Provide the [x, y] coordinate of the cell's center where the given text is located.  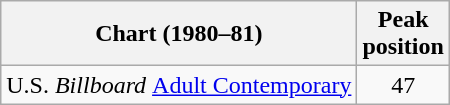
47 [403, 85]
Chart (1980–81) [179, 34]
Peakposition [403, 34]
U.S. Billboard Adult Contemporary [179, 85]
